Locate the cell with the specified text and output its [x, y] center coordinate. 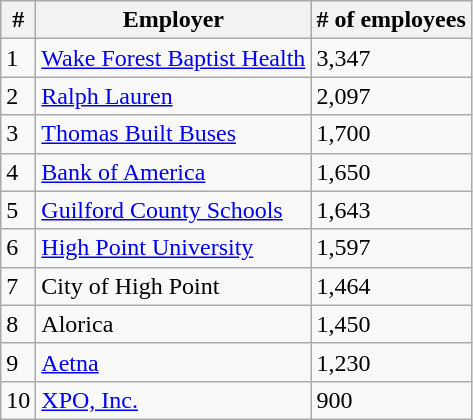
Aetna [174, 362]
2 [18, 96]
1 [18, 58]
10 [18, 400]
City of High Point [174, 286]
1,230 [391, 362]
1,643 [391, 210]
7 [18, 286]
1,464 [391, 286]
1,700 [391, 134]
1,597 [391, 248]
Ralph Lauren [174, 96]
High Point University [174, 248]
5 [18, 210]
Wake Forest Baptist Health [174, 58]
# [18, 20]
3 [18, 134]
# of employees [391, 20]
6 [18, 248]
4 [18, 172]
XPO, Inc. [174, 400]
900 [391, 400]
Employer [174, 20]
1,650 [391, 172]
Bank of America [174, 172]
Guilford County Schools [174, 210]
1,450 [391, 324]
Thomas Built Buses [174, 134]
3,347 [391, 58]
9 [18, 362]
2,097 [391, 96]
Alorica [174, 324]
8 [18, 324]
